Find where the given text appears and provide that cell's center as [X, Y] coordinate. 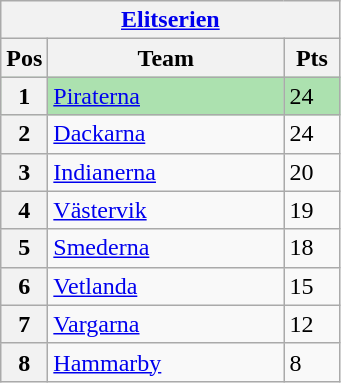
1 [24, 96]
7 [24, 324]
Hammarby [166, 362]
19 [312, 210]
Vargarna [166, 324]
3 [24, 172]
Elitserien [170, 20]
15 [312, 286]
18 [312, 248]
Dackarna [166, 134]
Smederna [166, 248]
12 [312, 324]
Pos [24, 58]
5 [24, 248]
Västervik [166, 210]
6 [24, 286]
Pts [312, 58]
Indianerna [166, 172]
Vetlanda [166, 286]
Piraterna [166, 96]
20 [312, 172]
Team [166, 58]
2 [24, 134]
4 [24, 210]
